For the text-containing cell, return its midpoint in [X, Y] coordinate format. 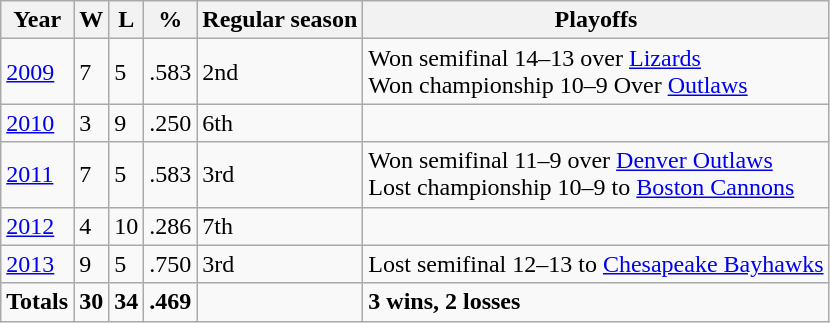
2010 [38, 123]
.750 [170, 264]
7th [280, 226]
2009 [38, 72]
3 wins, 2 losses [596, 302]
2nd [280, 72]
Year [38, 20]
Lost semifinal 12–13 to Chesapeake Bayhawks [596, 264]
10 [126, 226]
.286 [170, 226]
% [170, 20]
30 [92, 302]
W [92, 20]
6th [280, 123]
Won semifinal 11–9 over Denver Outlaws Lost championship 10–9 to Boston Cannons [596, 174]
2011 [38, 174]
L [126, 20]
34 [126, 302]
.469 [170, 302]
Playoffs [596, 20]
.250 [170, 123]
3 [92, 123]
Won semifinal 14–13 over Lizards Won championship 10–9 Over Outlaws [596, 72]
2012 [38, 226]
Totals [38, 302]
2013 [38, 264]
Regular season [280, 20]
4 [92, 226]
